Identify which cell holds the provided text, then report its [x, y] central coordinate. 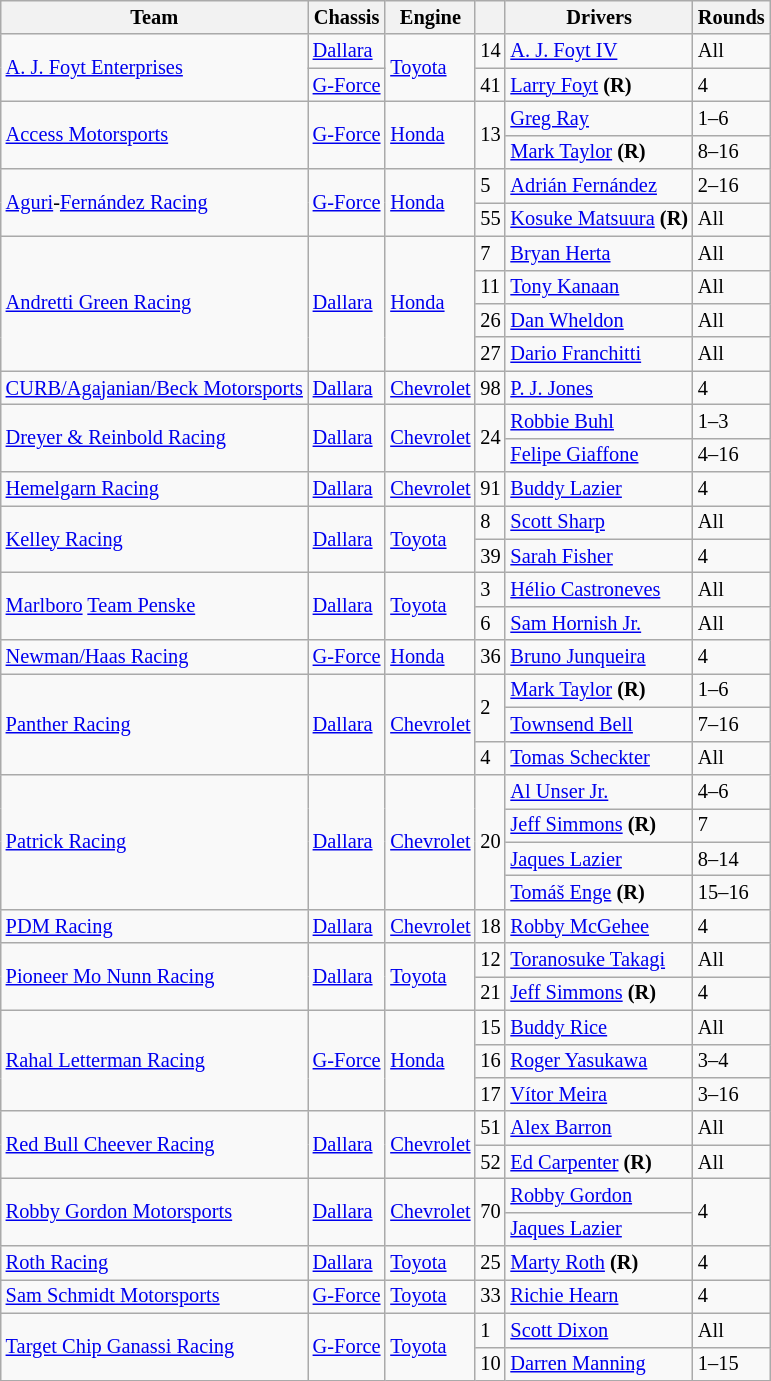
Patrick Racing [154, 842]
18 [490, 926]
Pioneer Mo Nunn Racing [154, 976]
A. J. Foyt Enterprises [154, 68]
Panther Racing [154, 724]
Tomas Scheckter [599, 758]
CURB/Agajanian/Beck Motorsports [154, 388]
P. J. Jones [599, 388]
1–3 [732, 421]
36 [490, 657]
Hélio Castroneves [599, 589]
5 [490, 186]
11 [490, 287]
Rahal Letterman Racing [154, 1060]
Ed Carpenter (R) [599, 1162]
Target Chip Ganassi Racing [154, 1346]
Kosuke Matsuura (R) [599, 219]
Roger Yasukawa [599, 1061]
6 [490, 623]
25 [490, 1263]
Red Bull Cheever Racing [154, 1144]
2–16 [732, 186]
Scott Sharp [599, 522]
Tomáš Enge (R) [599, 892]
Buddy Lazier [599, 489]
Kelley Racing [154, 538]
Robby Gordon [599, 1195]
55 [490, 219]
Robby Gordon Motorsports [154, 1212]
70 [490, 1212]
Robbie Buhl [599, 421]
21 [490, 993]
Robby McGehee [599, 926]
PDM Racing [154, 926]
Team [154, 17]
51 [490, 1128]
1 [490, 1330]
Bryan Herta [599, 253]
Andretti Green Racing [154, 304]
Felipe Giaffone [599, 455]
27 [490, 354]
Adrián Fernández [599, 186]
1–15 [732, 1364]
Toranosuke Takagi [599, 960]
3 [490, 589]
15–16 [732, 892]
Buddy Rice [599, 1027]
Access Motorsports [154, 134]
Bruno Junqueira [599, 657]
8 [490, 522]
17 [490, 1094]
8–16 [732, 152]
4–6 [732, 791]
Al Unser Jr. [599, 791]
33 [490, 1296]
24 [490, 438]
20 [490, 842]
Marty Roth (R) [599, 1263]
13 [490, 134]
Greg Ray [599, 118]
Dario Franchitti [599, 354]
39 [490, 556]
Hemelgarn Racing [154, 489]
Darren Manning [599, 1364]
15 [490, 1027]
2 [490, 706]
4–16 [732, 455]
Sam Hornish Jr. [599, 623]
26 [490, 320]
91 [490, 489]
7–16 [732, 724]
Aguri-Fernández Racing [154, 202]
A. J. Foyt IV [599, 51]
Richie Hearn [599, 1296]
Roth Racing [154, 1263]
Scott Dixon [599, 1330]
16 [490, 1061]
Dan Wheldon [599, 320]
Newman/Haas Racing [154, 657]
12 [490, 960]
8–14 [732, 859]
Dreyer & Reinbold Racing [154, 438]
52 [490, 1162]
3–16 [732, 1094]
Engine [430, 17]
98 [490, 388]
14 [490, 51]
10 [490, 1364]
Alex Barron [599, 1128]
Rounds [732, 17]
Drivers [599, 17]
Vítor Meira [599, 1094]
Sam Schmidt Motorsports [154, 1296]
41 [490, 85]
3–4 [732, 1061]
Chassis [347, 17]
Marlboro Team Penske [154, 606]
Tony Kanaan [599, 287]
Larry Foyt (R) [599, 85]
Townsend Bell [599, 724]
Sarah Fisher [599, 556]
